Output the [X, Y] coordinate of the center of the cell containing the given text.  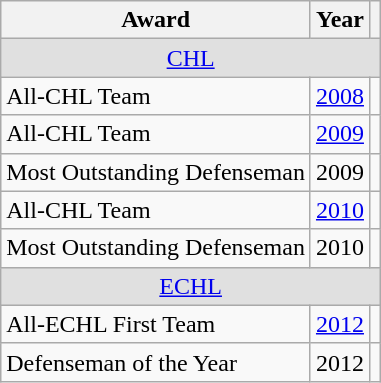
CHL [191, 58]
All-ECHL First Team [156, 324]
2008 [340, 96]
Award [156, 20]
Defenseman of the Year [156, 362]
Year [340, 20]
ECHL [191, 286]
